Locate the cell with the specified text and output its [x, y] center coordinate. 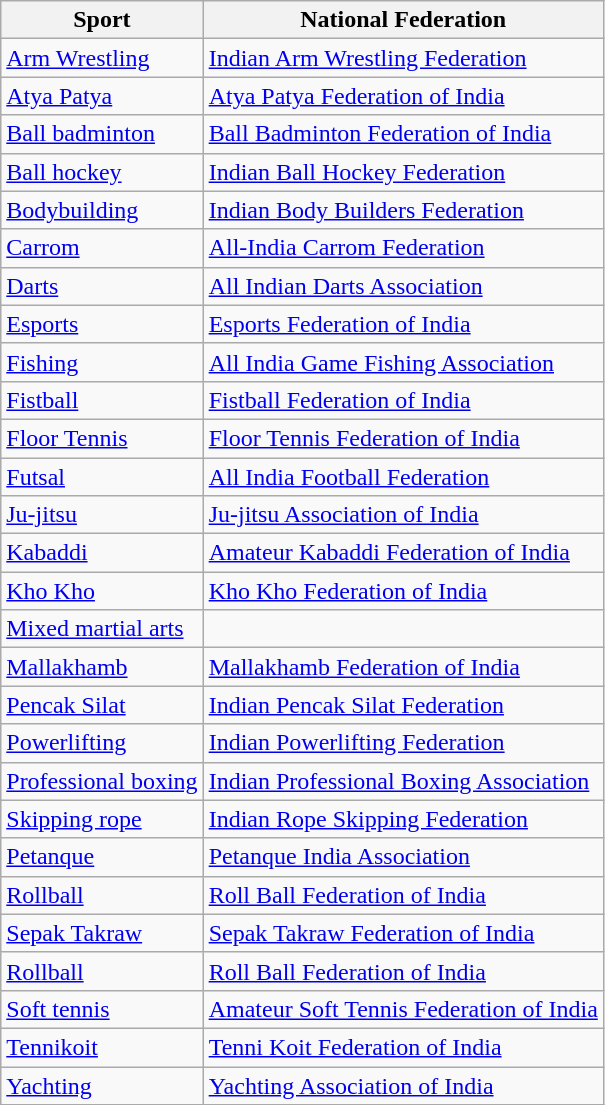
All India Game Fishing Association [403, 362]
Fishing [102, 362]
Floor Tennis Federation of India [403, 438]
Indian Professional Boxing Association [403, 781]
Carrom [102, 248]
Sepak Takraw [102, 933]
Amateur Kabaddi Federation of India [403, 553]
Arm Wrestling [102, 58]
Indian Body Builders Federation [403, 210]
Fistball Federation of India [403, 400]
Tenni Koit Federation of India [403, 1047]
Professional boxing [102, 781]
Darts [102, 286]
Yachting Association of India [403, 1085]
Indian Rope Skipping Federation [403, 819]
Floor Tennis [102, 438]
Bodybuilding [102, 210]
Esports Federation of India [403, 324]
Futsal [102, 477]
Mixed martial arts [102, 629]
Soft tennis [102, 1009]
Indian Ball Hockey Federation [403, 172]
Ball badminton [102, 134]
Sepak Takraw Federation of India [403, 933]
Petanque India Association [403, 857]
National Federation [403, 20]
Atya Patya Federation of India [403, 96]
Amateur Soft Tennis Federation of India [403, 1009]
Tennikoit [102, 1047]
Mallakhamb [102, 667]
Indian Arm Wrestling Federation [403, 58]
Sport [102, 20]
Pencak Silat [102, 705]
Powerlifting [102, 743]
Kho Kho Federation of India [403, 591]
Petanque [102, 857]
Kho Kho [102, 591]
All-India Carrom Federation [403, 248]
Ju-jitsu Association of India [403, 515]
Fistball [102, 400]
Esports [102, 324]
Ju-jitsu [102, 515]
All India Football Federation [403, 477]
Indian Powerlifting Federation [403, 743]
All Indian Darts Association [403, 286]
Ball hockey [102, 172]
Atya Patya [102, 96]
Mallakhamb Federation of India [403, 667]
Kabaddi [102, 553]
Ball Badminton Federation of India [403, 134]
Yachting [102, 1085]
Indian Pencak Silat Federation [403, 705]
Skipping rope [102, 819]
